Determine the (X, Y) coordinate at the center of the cell enclosing the given text.  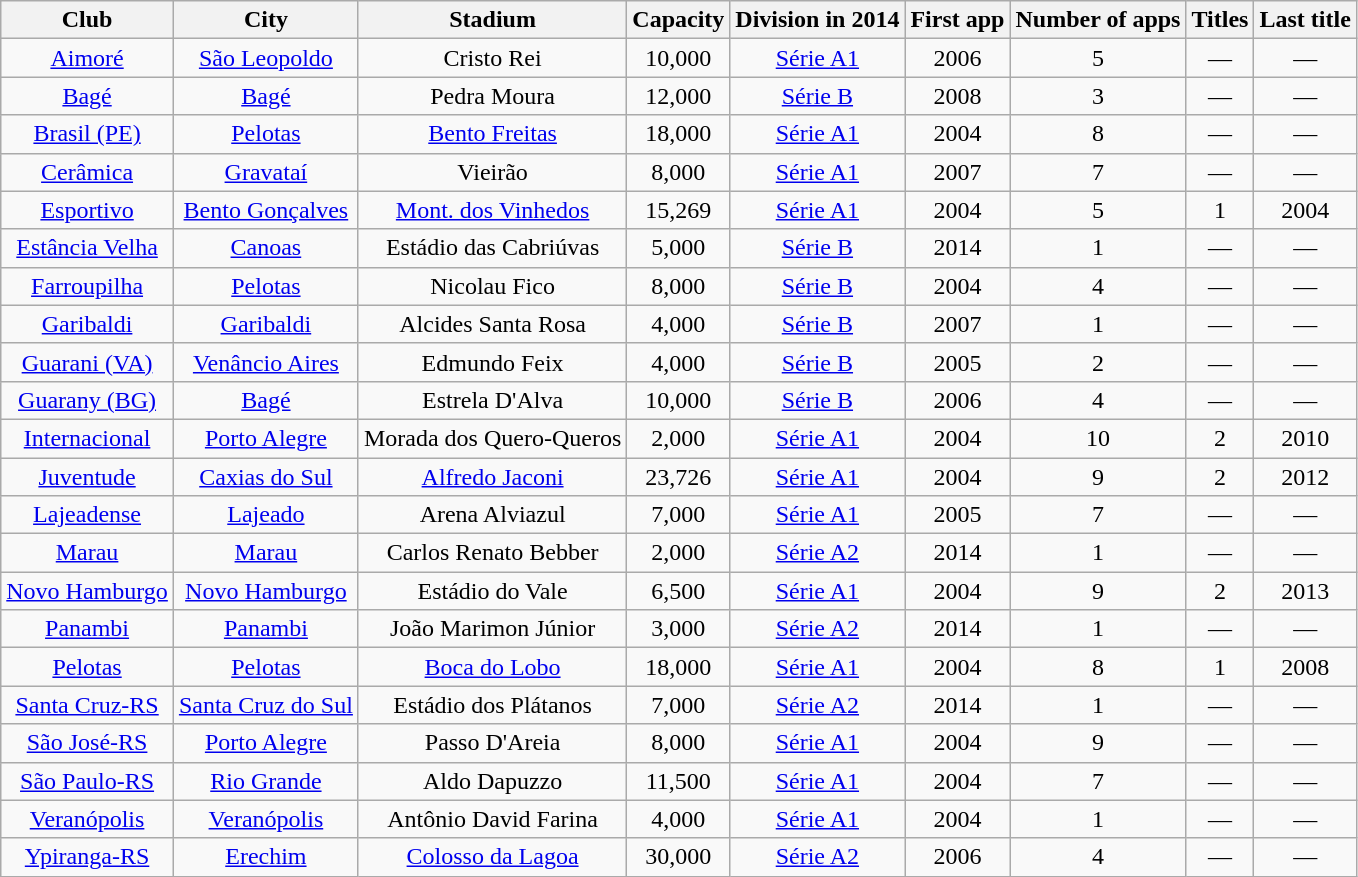
Lajeadense (88, 515)
Santa Cruz-RS (88, 705)
Aimoré (88, 58)
Morada dos Quero-Queros (492, 438)
Caxias do Sul (266, 477)
2013 (1305, 591)
Erechim (266, 857)
Alcides Santa Rosa (492, 324)
Estância Velha (88, 248)
5,000 (678, 248)
3 (1098, 96)
São Paulo-RS (88, 781)
Canoas (266, 248)
Alfredo Jaconi (492, 477)
10 (1098, 438)
Passo D'Areia (492, 743)
Club (88, 20)
Number of apps (1098, 20)
Cerâmica (88, 172)
Venâncio Aires (266, 362)
São Leopoldo (266, 58)
Rio Grande (266, 781)
Arena Alviazul (492, 515)
Capacity (678, 20)
Vieirão (492, 172)
12,000 (678, 96)
Internacional (88, 438)
Edmundo Feix (492, 362)
Estádio dos Plátanos (492, 705)
Pedra Moura (492, 96)
Estádio das Cabriúvas (492, 248)
João Marimon Júnior (492, 629)
6,500 (678, 591)
Stadium (492, 20)
Division in 2014 (818, 20)
3,000 (678, 629)
30,000 (678, 857)
São José-RS (88, 743)
Bento Freitas (492, 134)
Estádio do Vale (492, 591)
2012 (1305, 477)
Guarany (BG) (88, 400)
23,726 (678, 477)
Mont. dos Vinhedos (492, 210)
2010 (1305, 438)
First app (958, 20)
Colosso da Lagoa (492, 857)
Farroupilha (88, 286)
Carlos Renato Bebber (492, 553)
Ypiranga-RS (88, 857)
City (266, 20)
Nicolau Fico (492, 286)
Titles (1220, 20)
Cristo Rei (492, 58)
Lajeado (266, 515)
Gravataí (266, 172)
Aldo Dapuzzo (492, 781)
Brasil (PE) (88, 134)
Boca do Lobo (492, 667)
Esportivo (88, 210)
11,500 (678, 781)
Santa Cruz do Sul (266, 705)
Juventude (88, 477)
Last title (1305, 20)
Estrela D'Alva (492, 400)
Antônio David Farina (492, 819)
Guarani (VA) (88, 362)
Bento Gonçalves (266, 210)
15,269 (678, 210)
